Determine the [x, y] coordinate at the center of the cell enclosing the given text.  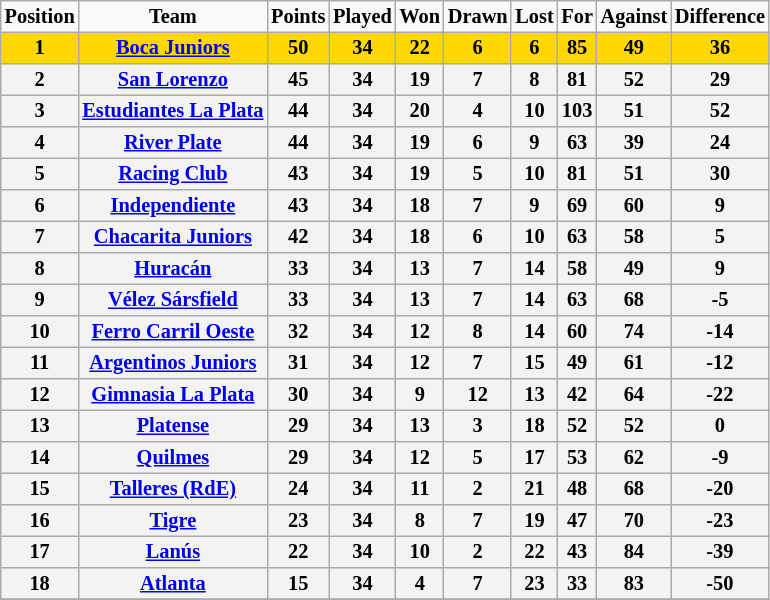
45 [298, 80]
53 [576, 458]
Difference [720, 17]
21 [534, 489]
Talleres (RdE) [172, 489]
Huracán [172, 269]
0 [720, 426]
16 [40, 521]
64 [634, 395]
Points [298, 17]
Platense [172, 426]
Team [172, 17]
Ferro Carril Oeste [172, 332]
84 [634, 552]
31 [298, 363]
61 [634, 363]
Gimnasia La Plata [172, 395]
Boca Juniors [172, 48]
Lost [534, 17]
Racing Club [172, 174]
-23 [720, 521]
74 [634, 332]
1 [40, 48]
-39 [720, 552]
48 [576, 489]
-20 [720, 489]
Against [634, 17]
70 [634, 521]
-14 [720, 332]
Quilmes [172, 458]
Won [420, 17]
32 [298, 332]
River Plate [172, 143]
San Lorenzo [172, 80]
-9 [720, 458]
-12 [720, 363]
Independiente [172, 206]
Estudiantes La Plata [172, 111]
Played [362, 17]
Tigre [172, 521]
-5 [720, 300]
69 [576, 206]
Lanús [172, 552]
83 [634, 584]
Position [40, 17]
Drawn [478, 17]
Chacarita Juniors [172, 237]
Atlanta [172, 584]
Argentinos Juniors [172, 363]
-22 [720, 395]
50 [298, 48]
20 [420, 111]
39 [634, 143]
-50 [720, 584]
62 [634, 458]
For [576, 17]
85 [576, 48]
103 [576, 111]
36 [720, 48]
Vélez Sársfield [172, 300]
47 [576, 521]
